Detect which cell encompasses the target text, then output its (X, Y) center coordinate. 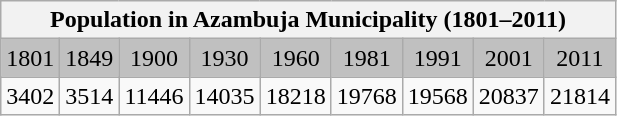
1991 (438, 58)
19568 (438, 96)
1930 (224, 58)
1960 (296, 58)
2011 (580, 58)
2001 (508, 58)
11446 (154, 96)
3402 (30, 96)
1801 (30, 58)
3514 (90, 96)
18218 (296, 96)
14035 (224, 96)
1849 (90, 58)
1981 (366, 58)
Population in Azambuja Municipality (1801–2011) (308, 20)
1900 (154, 58)
21814 (580, 96)
19768 (366, 96)
20837 (508, 96)
